Locate the cell with the specified text and output its (x, y) center coordinate. 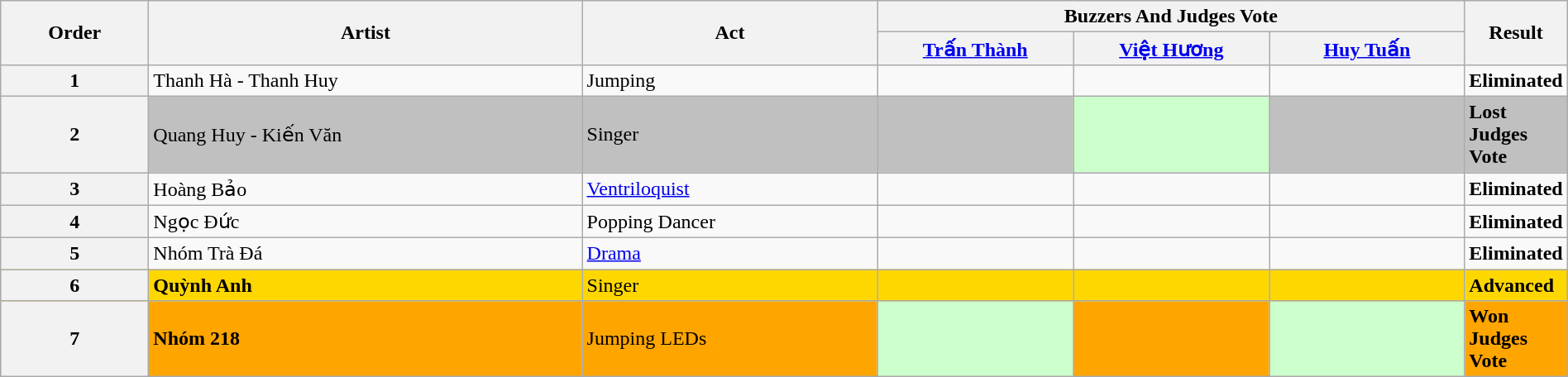
4 (74, 222)
5 (74, 254)
Trấn Thành (976, 49)
Drama (729, 254)
Việt Hương (1171, 49)
Result (1516, 33)
Lost Judges Vote (1516, 134)
Buzzers And Judges Vote (1171, 17)
Popping Dancer (729, 222)
Huy Tuấn (1367, 49)
Nhóm 218 (366, 339)
Act (729, 33)
Nhóm Trà Đá (366, 254)
3 (74, 188)
Hoàng Bảo (366, 188)
Jumping (729, 80)
Artist (366, 33)
Order (74, 33)
Quang Huy - Kiến Văn (366, 134)
1 (74, 80)
7 (74, 339)
2 (74, 134)
Thanh Hà - Thanh Huy (366, 80)
Jumping LEDs (729, 339)
Ventriloquist (729, 188)
Quỳnh Anh (366, 285)
Ngọc Đức (366, 222)
6 (74, 285)
Advanced (1516, 285)
Won Judges Vote (1516, 339)
